From the cell containing the given text, extract its center point as [x, y] coordinate. 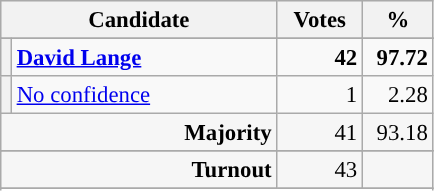
43 [320, 170]
Turnout [139, 170]
No confidence [144, 95]
David Lange [144, 58]
42 [320, 58]
Votes [320, 20]
Majority [139, 133]
41 [320, 133]
93.18 [398, 133]
2.28 [398, 95]
Candidate [139, 20]
97.72 [398, 58]
% [398, 20]
1 [320, 95]
